Extract the (x, y) coordinate from the center of the cell holding the provided text.  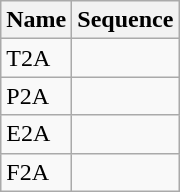
Name (36, 20)
F2A (36, 172)
P2A (36, 96)
E2A (36, 134)
T2A (36, 58)
Sequence (126, 20)
